Output the (X, Y) coordinate of the center of the cell containing the given text.  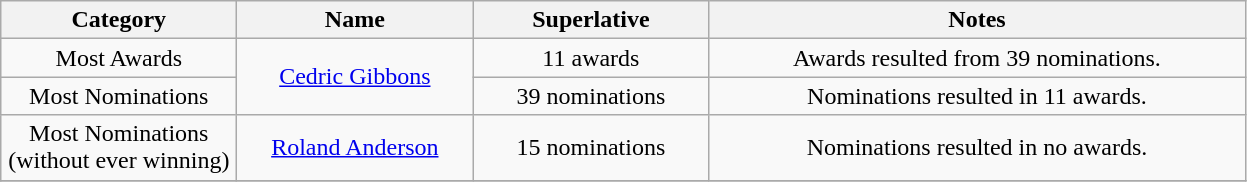
Roland Anderson (355, 148)
15 nominations (591, 148)
39 nominations (591, 96)
Cedric Gibbons (355, 77)
Name (355, 20)
Nominations resulted in no awards. (977, 148)
Most Awards (119, 58)
Most Nominations (119, 96)
Category (119, 20)
Nominations resulted in 11 awards. (977, 96)
Awards resulted from 39 nominations. (977, 58)
11 awards (591, 58)
Most Nominations (without ever winning) (119, 148)
Superlative (591, 20)
Notes (977, 20)
